Determine the (X, Y) coordinate at the center of the cell enclosing the given text.  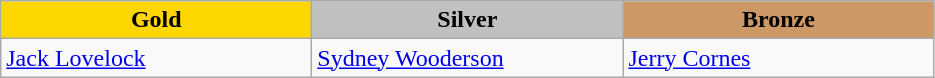
Jack Lovelock (156, 58)
Jerry Cornes (778, 58)
Sydney Wooderson (468, 58)
Bronze (778, 20)
Gold (156, 20)
Silver (468, 20)
